Determine the (x, y) coordinate at the center of the cell enclosing the given text.  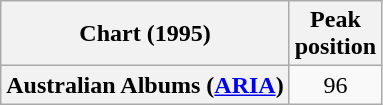
Peakposition (335, 34)
96 (335, 85)
Chart (1995) (145, 34)
Australian Albums (ARIA) (145, 85)
